Return the [X, Y] coordinate for the center point of the cell that contains the specified text.  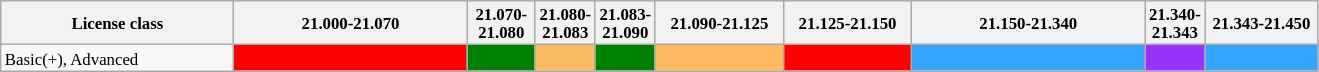
21.000-21.070 [350, 23]
21.080-21.083 [565, 23]
21.090-21.125 [719, 23]
21.070-21.080 [501, 23]
21.083-21.090 [625, 23]
Basic(+), Advanced [118, 58]
21.343-21.450 [1262, 23]
21.340-21.343 [1175, 23]
21.125-21.150 [847, 23]
21.150-21.340 [1028, 23]
License class [118, 23]
